Determine the (X, Y) coordinate at the center of the cell enclosing the given text.  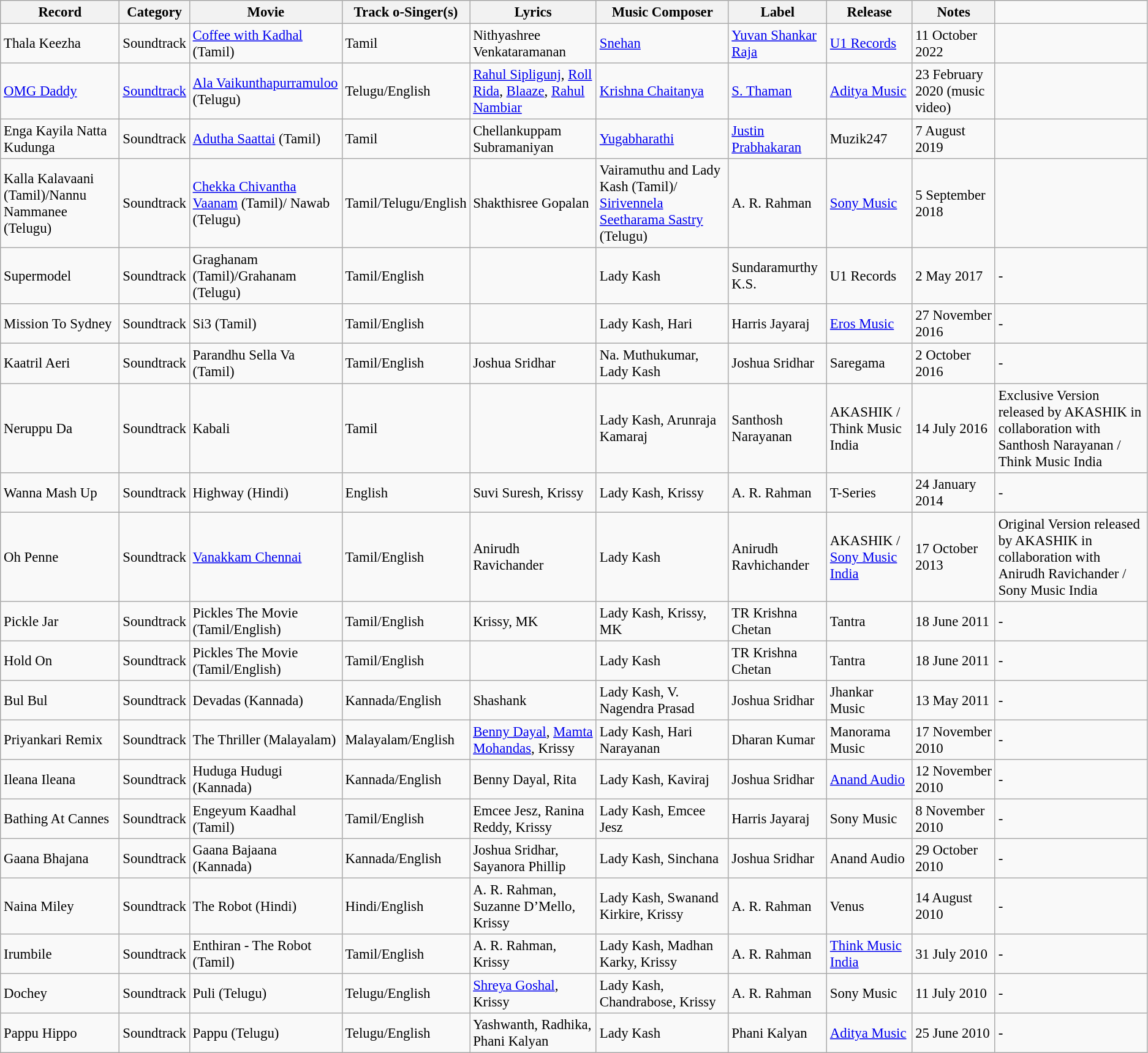
Kabali (266, 428)
Bathing At Cannes (60, 818)
Tamil/Telugu/English (406, 203)
Puli (Telugu) (266, 994)
Venus (870, 907)
The Thriller (Malayalam) (266, 740)
Highway (Hindi) (266, 493)
AKASHIK / Sony Music India (870, 557)
Coffee with Kadhal (Tamil) (266, 44)
Mission To Sydney (60, 323)
Bul Bul (60, 701)
Enthiran - The Robot (Tamil) (266, 954)
Exclusive Version released by AKASHIK in collaboration with Santhosh Narayanan / Think Music India (1071, 428)
Eros Music (870, 323)
27 November 2016 (954, 323)
Hindi/English (406, 907)
Si3 (Tamil) (266, 323)
Benny Dayal, Mamta Mohandas, Krissy (533, 740)
17 November 2010 (954, 740)
Chekka Chivantha Vaanam (Tamil)/ Nawab (Telugu) (266, 203)
Supermodel (60, 276)
Yugabharathi (662, 140)
Vairamuthu and Lady Kash (Tamil)/ Sirivennela Seetharama Sastry (Telugu) (662, 203)
31 July 2010 (954, 954)
Wanna Mash Up (60, 493)
Na. Muthukumar, Lady Kash (662, 364)
A. R. Rahman, Suzanne D’Mello, Krissy (533, 907)
Kalla Kalavaani (Tamil)/Nannu Nammanee (Telugu) (60, 203)
Yuvan Shankar Raja (778, 44)
Saregama (870, 364)
Movie (266, 12)
Ileana Ileana (60, 779)
Record (60, 12)
7 August 2019 (954, 140)
A. R. Rahman, Krissy (533, 954)
Shashank (533, 701)
Lady Kash, Krissy (662, 493)
Rahul Sipligunj, Roll Rida, Blaaze, Rahul Nambiar (533, 91)
Release (870, 12)
Lady Kash, Hari (662, 323)
Music Composer (662, 12)
Engeyum Kaadhal (Tamil) (266, 818)
2 May 2017 (954, 276)
Gaana Bhajana (60, 859)
2 October 2016 (954, 364)
29 October 2010 (954, 859)
Huduga Hudugi (Kannada) (266, 779)
S. Thaman (778, 91)
Lady Kash, Chandrabose, Krissy (662, 994)
Phani Kalyan (778, 1033)
Gaana Bajaana (Kannada) (266, 859)
23 February 2020 (music video) (954, 91)
Santhosh Narayanan (778, 428)
8 November 2010 (954, 818)
Lady Kash, Kaviraj (662, 779)
Manorama Music (870, 740)
Jhankar Music (870, 701)
Neruppu Da (60, 428)
Lyrics (533, 12)
Graghanam (Tamil)/Grahanam (Telugu) (266, 276)
24 January 2014 (954, 493)
Muzik247 (870, 140)
Lady Kash, Arunraja Kamaraj (662, 428)
Sundaramurthy K.S. (778, 276)
14 August 2010 (954, 907)
Notes (954, 12)
Anirudh Ravichander (533, 557)
Lady Kash, V. Nagendra Prasad (662, 701)
Parandhu Sella Va (Tamil) (266, 364)
Joshua Sridhar, Sayanora Phillip (533, 859)
T-Series (870, 493)
11 July 2010 (954, 994)
Yashwanth, Radhika, Phani Kalyan (533, 1033)
Shreya Goshal, Krissy (533, 994)
Naina Miley (60, 907)
Krishna Chaitanya (662, 91)
Ala Vaikunthapurramuloo (Telugu) (266, 91)
OMG Daddy (60, 91)
Krissy, MK (533, 621)
Pappu (Telugu) (266, 1033)
13 May 2011 (954, 701)
The Robot (Hindi) (266, 907)
Emcee Jesz, Ranina Reddy, Krissy (533, 818)
Benny Dayal, Rita (533, 779)
Vanakkam Chennai (266, 557)
5 September 2018 (954, 203)
17 October 2013 (954, 557)
Nithyashree Venkataramanan (533, 44)
Pickle Jar (60, 621)
Pappu Hippo (60, 1033)
English (406, 493)
Category (154, 12)
Kaatril Aeri (60, 364)
Snehan (662, 44)
Justin Prabhakaran (778, 140)
Lady Kash, Krissy, MK (662, 621)
Lady Kash, Sinchana (662, 859)
Irumbile (60, 954)
Lady Kash, Hari Narayanan (662, 740)
Dharan Kumar (778, 740)
Malayalam/English (406, 740)
Adutha Saattai (Tamil) (266, 140)
Anirudh Ravhichander (778, 557)
Shakthisree Gopalan (533, 203)
Hold On (60, 660)
Label (778, 12)
Thala Keezha (60, 44)
Priyankari Remix (60, 740)
AKASHIK / Think Music India (870, 428)
Dochey (60, 994)
Think Music India (870, 954)
Suvi Suresh, Krissy (533, 493)
14 July 2016 (954, 428)
25 June 2010 (954, 1033)
12 November 2010 (954, 779)
Lady Kash, Madhan Karky, Krissy (662, 954)
11 October 2022 (954, 44)
Lady Kash, Swanand Kirkire, Krissy (662, 907)
Enga Kayila Natta Kudunga (60, 140)
Oh Penne (60, 557)
Lady Kash, Emcee Jesz (662, 818)
Track o-Singer(s) (406, 12)
Devadas (Kannada) (266, 701)
Chellankuppam Subramaniyan (533, 140)
Original Version released by AKASHIK in collaboration with Anirudh Ravichander / Sony Music India (1071, 557)
